Scan for the cell matching the given text and deliver its (X, Y) coordinate at center. 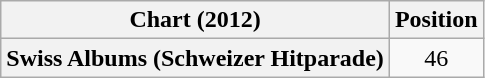
Chart (2012) (196, 20)
Position (436, 20)
46 (436, 58)
Swiss Albums (Schweizer Hitparade) (196, 58)
